Search for the cell housing the specified text and yield its [x, y] center coordinate. 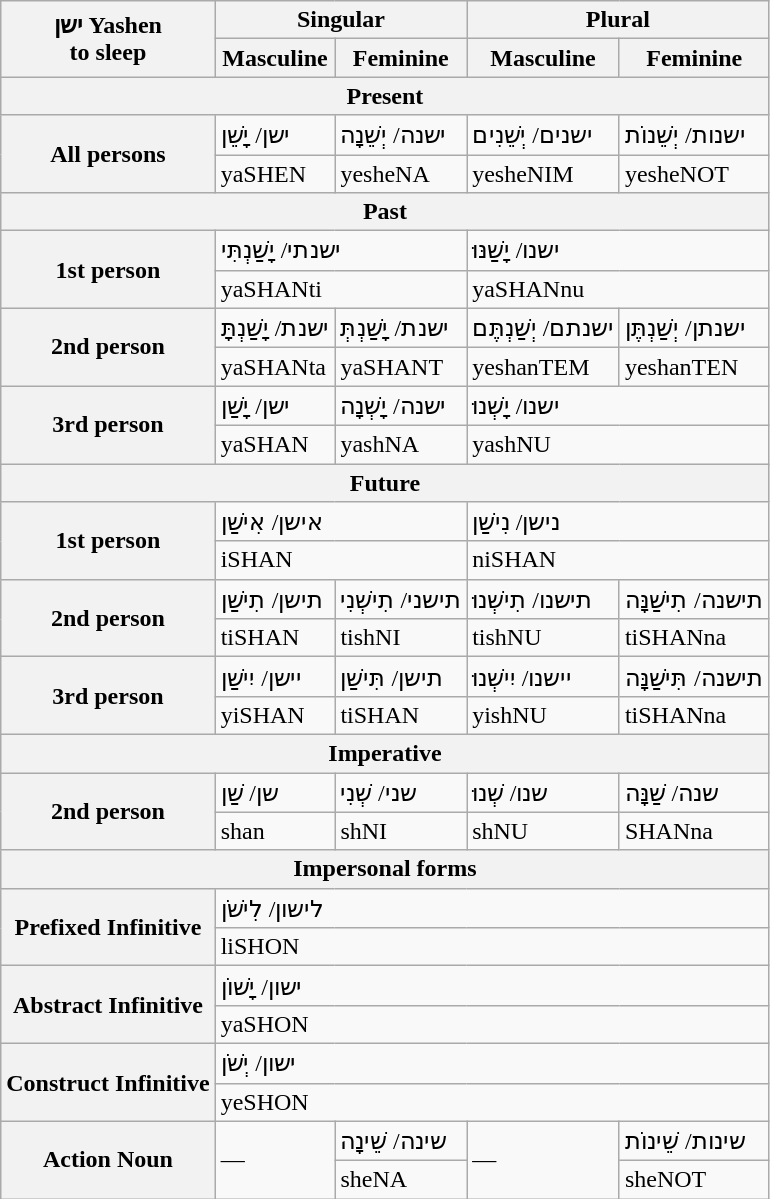
tishNI [401, 638]
ישון/ יָשׁוֹן [492, 986]
yishNU [544, 715]
yeshanTEN [694, 367]
iSHAN [340, 560]
ישנתי/ יָשַׁנְתִּי [340, 251]
תישנה/ תִישַׁנָּה [694, 599]
שן/ שַׁן [275, 792]
yaSHON [492, 1024]
Imperative [385, 753]
Plural [618, 20]
sheNOT [694, 1180]
niSHAN [618, 560]
יישן/ יִישַׁן [275, 677]
shan [275, 831]
ישנים/ יְשֵׁנִים [544, 135]
yashNA [401, 444]
ישנת/ יָשַׁנְתְּ [401, 328]
שני/ שְׁנִי [401, 792]
Singular [340, 20]
liSHON [492, 947]
yaSHANta [275, 367]
ישנו/ יָשְׁנוּ [618, 406]
yaSHANnu [618, 289]
yashNU [618, 444]
yesheNOT [694, 173]
yeSHON [492, 1102]
ישנו/ יָשַׁנּוּ [618, 251]
תישנה/ תִּישַׁנָּה [694, 677]
yaSHANT [401, 367]
שנה/ שַׁנָּה [694, 792]
Construct Infinitive [108, 1082]
Abstract Infinitive [108, 1005]
אישן/ אִישַׁן [340, 522]
שנו/ שְׁנוּ [544, 792]
yaSHEN [275, 173]
sheNA [401, 1180]
ישן Yashento sleep [108, 39]
ישנתן/ יְשַׁנְתֶּן [694, 328]
Future [385, 483]
All persons [108, 154]
יישנו/ יִישְׁנוּ [544, 677]
yaSHAN [275, 444]
Action Noun [108, 1160]
לישון/ לִישֹׁן [492, 908]
Impersonal forms [385, 869]
yaSHANti [340, 289]
Past [385, 212]
Prefixed Infinitive [108, 927]
ישן/ יָשֵׁן [275, 135]
shNU [544, 831]
ישנת/ יָשַׁנְתָּ [275, 328]
שינה/ שֵׁינָה [401, 1141]
תישנו/ תִישְׁנוּ [544, 599]
yesheNIM [544, 173]
תישן/ תִּישַׁן [401, 677]
ישנה/ יְשֵׁנָה [401, 135]
yiSHAN [275, 715]
שינות/ שֵׁינוֹת [694, 1141]
ישנה/ יָשְׁנָה [401, 406]
תישן/ תִישַׁן [275, 599]
ישן/ יָשַׁן [275, 406]
tishNU [544, 638]
yesheNA [401, 173]
נישן/ נִישַׁן [618, 522]
Present [385, 96]
ישנתם/ יְשַׁנְתֶּם [544, 328]
ישון/ יְשֹׁן [492, 1063]
shNI [401, 831]
yeshanTEM [544, 367]
ישנות/ יְשֵׁנוֹת [694, 135]
SHANna [694, 831]
תישני/ תִישְׁנִי [401, 599]
